Output the (X, Y) coordinate of the center of the cell containing the given text.  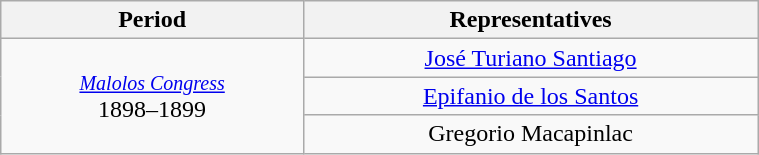
Representatives (530, 20)
Malolos Congress1898–1899 (152, 96)
Gregorio Macapinlac (530, 134)
Epifanio de los Santos (530, 96)
José Turiano Santiago (530, 58)
Period (152, 20)
